Search for the cell housing the specified text and yield its [X, Y] center coordinate. 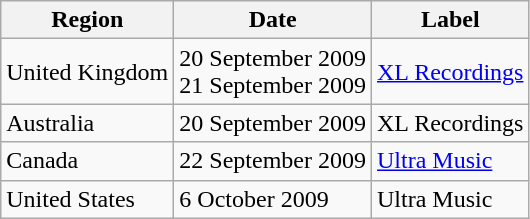
20 September 2009 [273, 123]
Label [450, 20]
Region [88, 20]
20 September 2009 21 September 2009 [273, 72]
Canada [88, 161]
United States [88, 199]
Australia [88, 123]
6 October 2009 [273, 199]
United Kingdom [88, 72]
Date [273, 20]
22 September 2009 [273, 161]
